Scan for the cell matching the given text and deliver its [X, Y] coordinate at center. 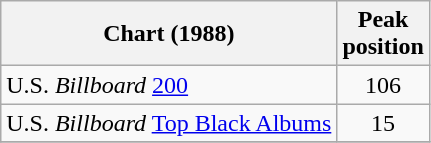
106 [383, 85]
Chart (1988) [169, 34]
Peakposition [383, 34]
15 [383, 123]
U.S. Billboard 200 [169, 85]
U.S. Billboard Top Black Albums [169, 123]
